Search for the cell housing the specified text and yield its (x, y) center coordinate. 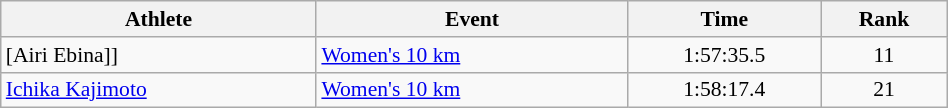
Ichika Kajimoto (159, 90)
Athlete (159, 19)
1:58:17.4 (724, 90)
[Airi Ebina]] (159, 55)
Event (472, 19)
Time (724, 19)
Rank (884, 19)
11 (884, 55)
1:57:35.5 (724, 55)
21 (884, 90)
